Pinpoint the cell where the given text exists, returning its (x, y) midpoint coordinate. 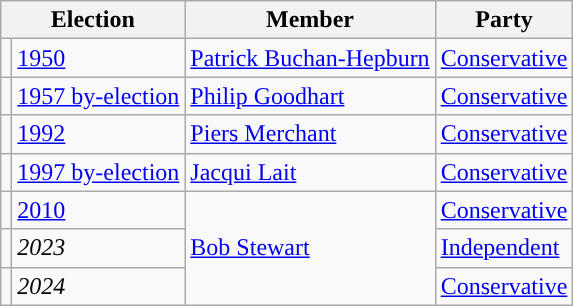
2010 (98, 210)
Bob Stewart (310, 248)
1992 (98, 134)
Jacqui Lait (310, 172)
Member (310, 20)
Election (93, 20)
1957 by-election (98, 96)
Philip Goodhart (310, 96)
2024 (98, 286)
Patrick Buchan-Hepburn (310, 58)
2023 (98, 248)
1997 by-election (98, 172)
Independent (504, 248)
1950 (98, 58)
Party (504, 20)
Piers Merchant (310, 134)
